Search for the cell housing the specified text and yield its (x, y) center coordinate. 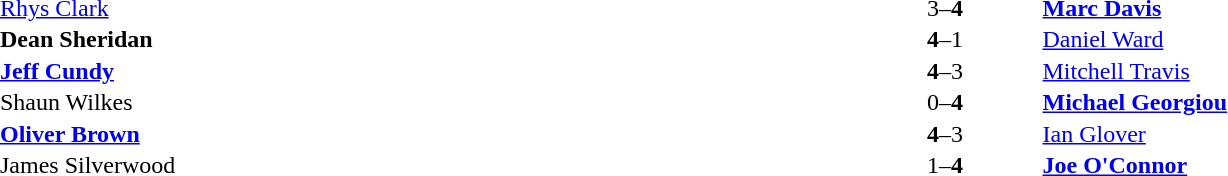
0–4 (944, 103)
4–1 (944, 39)
